Output the [X, Y] coordinate of the center of the cell containing the given text.  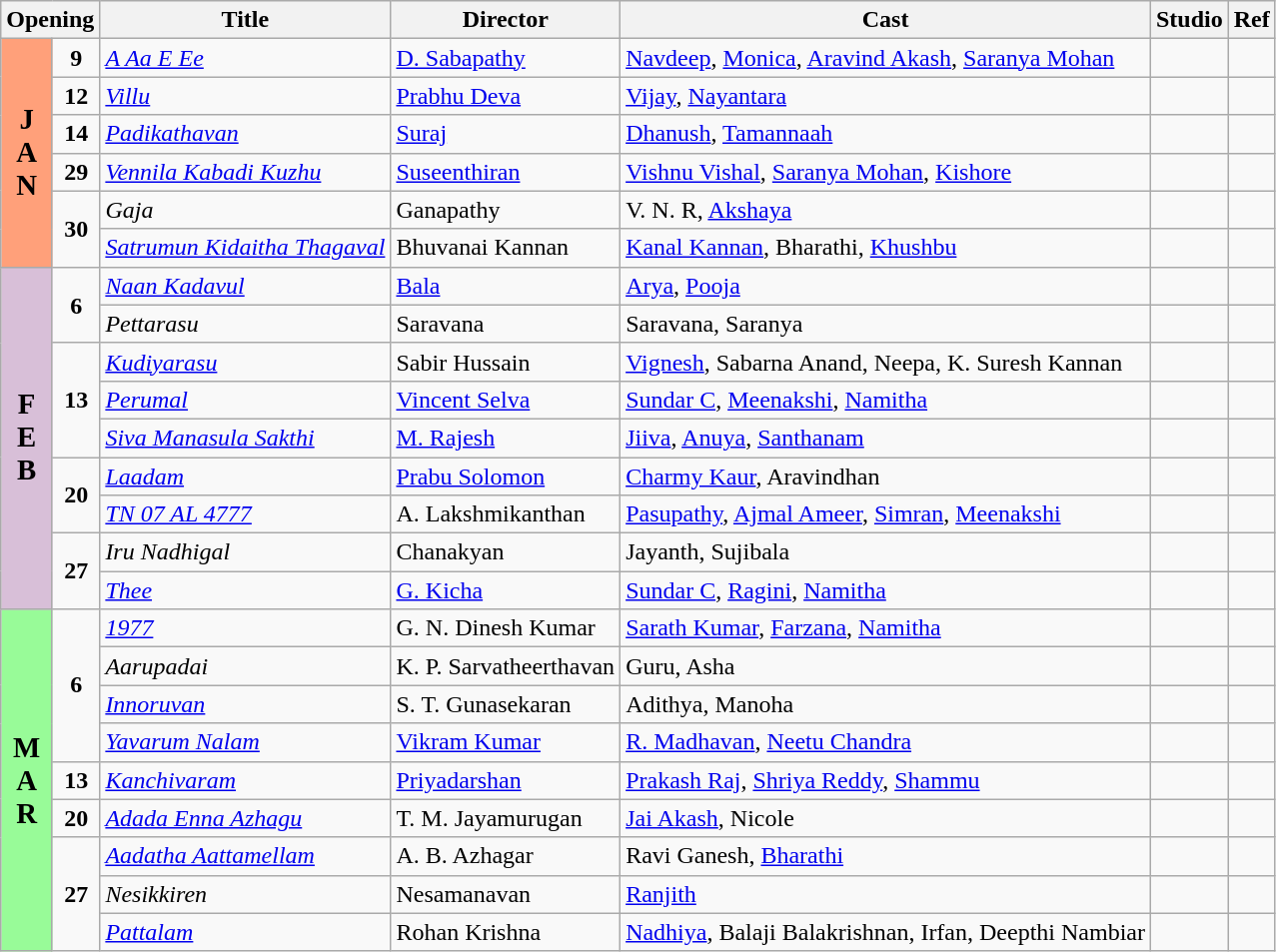
Sarath Kumar, Farzana, Namitha [885, 628]
Innoruvan [246, 704]
Satrumun Kidaitha Thagaval [246, 248]
Vincent Selva [506, 400]
Suraj [506, 134]
K. P. Sarvatheerthavan [506, 666]
Adithya, Manoha [885, 704]
A. Lakshmikanthan [506, 514]
V. N. R, Akshaya [885, 210]
Bala [506, 286]
FEB [27, 438]
S. T. Gunasekaran [506, 704]
Nesikkiren [246, 894]
Padikathavan [246, 134]
Ravi Ganesh, Bharathi [885, 856]
A. B. Azhagar [506, 856]
Siva Manasula Sakthi [246, 438]
Dhanush, Tamannaah [885, 134]
Ref [1251, 20]
Aarupadai [246, 666]
Iru Nadhigal [246, 552]
9 [76, 58]
Perumal [246, 400]
Pasupathy, Ajmal Ameer, Simran, Meenakshi [885, 514]
M. Rajesh [506, 438]
G. Kicha [506, 590]
Rohan Krishna [506, 932]
Guru, Asha [885, 666]
Saravana [506, 324]
Nadhiya, Balaji Balakrishnan, Irfan, Deepthi Nambiar [885, 932]
Sundar C, Meenakshi, Namitha [885, 400]
Vijay, Nayantara [885, 96]
JAN [27, 153]
Suseenthiran [506, 172]
Aadatha Aattamellam [246, 856]
Sundar C, Ragini, Namitha [885, 590]
Yavarum Nalam [246, 742]
Jayanth, Sujibala [885, 552]
D. Sabapathy [506, 58]
MAR [27, 781]
Naan Kadavul [246, 286]
Laadam [246, 476]
Prabhu Deva [506, 96]
Villu [246, 96]
A Aa E Ee [246, 58]
29 [76, 172]
Adada Enna Azhagu [246, 818]
Sabir Hussain [506, 362]
Nesamanavan [506, 894]
Title [246, 20]
Vishnu Vishal, Saranya Mohan, Kishore [885, 172]
Cast [885, 20]
T. M. Jayamurugan [506, 818]
Kudiyarasu [246, 362]
Director [506, 20]
Prakash Raj, Shriya Reddy, Shammu [885, 780]
G. N. Dinesh Kumar [506, 628]
Opening [50, 20]
Bhuvanai Kannan [506, 248]
Gaja [246, 210]
Vennila Kabadi Kuzhu [246, 172]
Charmy Kaur, Aravindhan [885, 476]
Priyadarshan [506, 780]
Vikram Kumar [506, 742]
Navdeep, Monica, Aravind Akash, Saranya Mohan [885, 58]
12 [76, 96]
TN 07 AL 4777 [246, 514]
Studio [1189, 20]
Pettarasu [246, 324]
Kanal Kannan, Bharathi, Khushbu [885, 248]
Vignesh, Sabarna Anand, Neepa, K. Suresh Kannan [885, 362]
Chanakyan [506, 552]
Saravana, Saranya [885, 324]
Arya, Pooja [885, 286]
Jai Akash, Nicole [885, 818]
Jiiva, Anuya, Santhanam [885, 438]
1977 [246, 628]
14 [76, 134]
Prabu Solomon [506, 476]
R. Madhavan, Neetu Chandra [885, 742]
Ranjith [885, 894]
30 [76, 229]
Kanchivaram [246, 780]
Ganapathy [506, 210]
Thee [246, 590]
Pattalam [246, 932]
